Detect which cell encompasses the target text, then output its (X, Y) center coordinate. 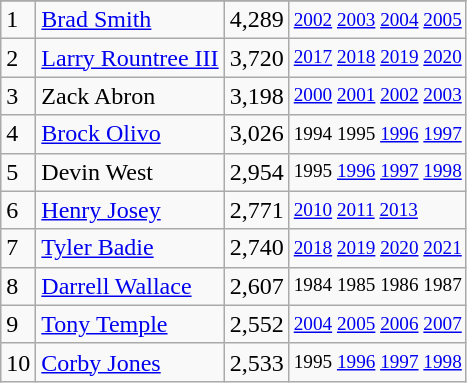
Henry Josey (130, 210)
1994 1995 1996 1997 (378, 134)
2004 2005 2006 2007 (378, 324)
2 (18, 58)
2017 2018 2019 2020 (378, 58)
Brad Smith (130, 20)
3,026 (256, 134)
4 (18, 134)
1984 1985 1986 1987 (378, 286)
2,533 (256, 362)
7 (18, 248)
Zack Abron (130, 96)
3,198 (256, 96)
8 (18, 286)
10 (18, 362)
Larry Rountree III (130, 58)
1 (18, 20)
2,607 (256, 286)
Devin West (130, 172)
2018 2019 2020 2021 (378, 248)
4,289 (256, 20)
2,740 (256, 248)
Tony Temple (130, 324)
2,954 (256, 172)
2000 2001 2002 2003 (378, 96)
3,720 (256, 58)
9 (18, 324)
2002 2003 2004 2005 (378, 20)
Brock Olivo (130, 134)
3 (18, 96)
2010 2011 2013 (378, 210)
5 (18, 172)
2,552 (256, 324)
Darrell Wallace (130, 286)
6 (18, 210)
2,771 (256, 210)
Tyler Badie (130, 248)
Corby Jones (130, 362)
